Extract the (X, Y) coordinate from the center of the cell holding the provided text.  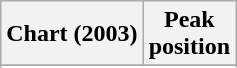
Peakposition (189, 34)
Chart (2003) (72, 34)
